Locate the cell with the specified text and output its (x, y) center coordinate. 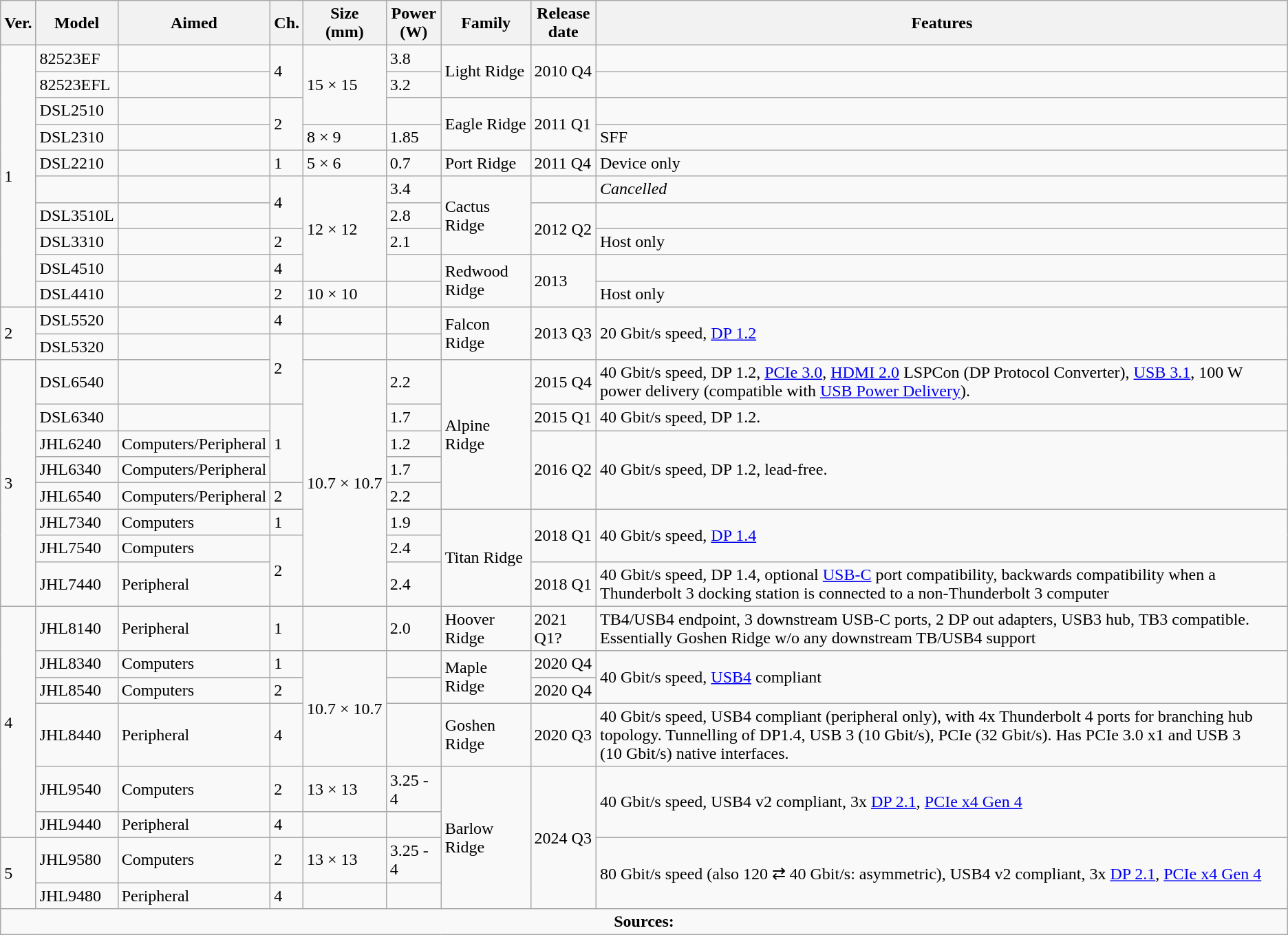
Titan Ridge (486, 557)
82523EF (77, 58)
2013 (563, 281)
DSL6340 (77, 418)
82523EFL (77, 85)
Size(mm) (345, 23)
JHL8540 (77, 690)
DSL2210 (77, 163)
Redwood Ridge (486, 281)
40 Gbit/s speed, DP 1.2, PCIe 3.0, HDMI 2.0 LSPCon (DP Protocol Converter), USB 3.1, 100 W power delivery (compatible with USB Power Delivery). (941, 383)
2024 Q3 (563, 837)
JHL7440 (77, 583)
3.4 (414, 189)
JHL7540 (77, 548)
SFF (941, 137)
8 × 9 (345, 137)
80 Gbit/s speed (also 120 ⇄ 40 Gbit/s: asymmetric), USB4 v2 compliant, 3x DP 2.1, PCIe x4 Gen 4 (941, 872)
JHL9480 (77, 895)
Barlow Ridge (486, 837)
DSL2510 (77, 111)
2021 Q1? (563, 629)
Alpine Ridge (486, 435)
2.0 (414, 629)
5 × 6 (345, 163)
DSL4510 (77, 268)
Cactus Ridge (486, 215)
10 × 10 (345, 294)
Falcon Ridge (486, 333)
Eagle Ridge (486, 124)
1.9 (414, 522)
JHL8340 (77, 664)
5 (18, 872)
Model (77, 23)
2011 Q1 (563, 124)
Releasedate (563, 23)
JHL9440 (77, 824)
2.1 (414, 241)
2020 Q3 (563, 735)
Aimed (194, 23)
40 Gbit/s speed, DP 1.4 (941, 535)
DSL6540 (77, 383)
DSL5520 (77, 320)
1.85 (414, 137)
Sources: (644, 922)
DSL4410 (77, 294)
Ch. (287, 23)
0.7 (414, 163)
2013 Q3 (563, 333)
Goshen Ridge (486, 735)
40 Gbit/s speed, DP 1.2. (941, 418)
JHL8140 (77, 629)
1.2 (414, 444)
Maple Ridge (486, 677)
3.2 (414, 85)
2011 Q4 (563, 163)
DSL5320 (77, 346)
20 Gbit/s speed, DP 1.2 (941, 333)
Power(W) (414, 23)
JHL6340 (77, 470)
2.8 (414, 215)
JHL9580 (77, 860)
DSL3510L (77, 215)
JHL7340 (77, 522)
40 Gbit/s speed, USB4 v2 compliant, 3x DP 2.1, PCIe x4 Gen 4 (941, 802)
Cancelled (941, 189)
2015 Q4 (563, 383)
Hoover Ridge (486, 629)
Light Ridge (486, 72)
Family (486, 23)
Features (941, 23)
JHL8440 (77, 735)
2010 Q4 (563, 72)
12 × 12 (345, 228)
JHL9540 (77, 788)
40 Gbit/s speed, USB4 compliant (941, 677)
15 × 15 (345, 85)
Ver. (18, 23)
40 Gbit/s speed, DP 1.2, lead-free. (941, 470)
2015 Q1 (563, 418)
3.8 (414, 58)
DSL2310 (77, 137)
Device only (941, 163)
TB4/USB4 endpoint, 3 downstream USB-C ports, 2 DP out adapters, USB3 hub, TB3 compatible. Essentially Goshen Ridge w/o any downstream TB/USB4 support (941, 629)
JHL6540 (77, 496)
3 (18, 483)
2012 Q2 (563, 228)
2016 Q2 (563, 470)
JHL6240 (77, 444)
Port Ridge (486, 163)
DSL3310 (77, 241)
